Identify which cell holds the provided text, then report its [x, y] central coordinate. 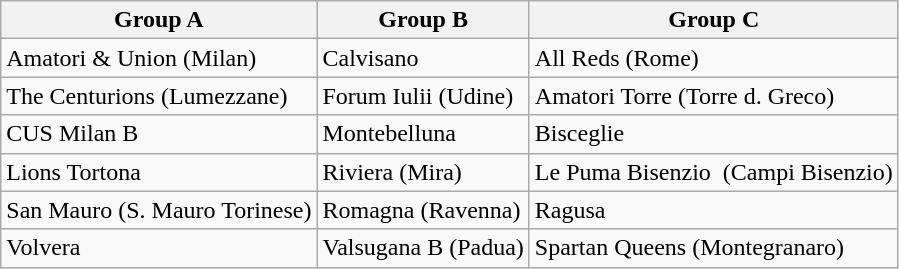
Group A [159, 20]
Valsugana B (Padua) [423, 248]
Romagna (Ravenna) [423, 210]
Group B [423, 20]
The Centurions (Lumezzane) [159, 96]
Bisceglie [714, 134]
San Mauro (S. Mauro Torinese) [159, 210]
Spartan Queens (Montegranaro) [714, 248]
Amatori & Union (Milan) [159, 58]
Riviera (Mira) [423, 172]
Ragusa [714, 210]
Volvera [159, 248]
CUS Milan B [159, 134]
Group C [714, 20]
Montebelluna [423, 134]
Amatori Torre (Torre d. Greco) [714, 96]
Forum Iulii (Udine) [423, 96]
All Reds (Rome) [714, 58]
Lions Tortona [159, 172]
Calvisano [423, 58]
Le Puma Bisenzio (Campi Bisenzio) [714, 172]
